Extract the [x, y] coordinate from the center of the cell holding the provided text.  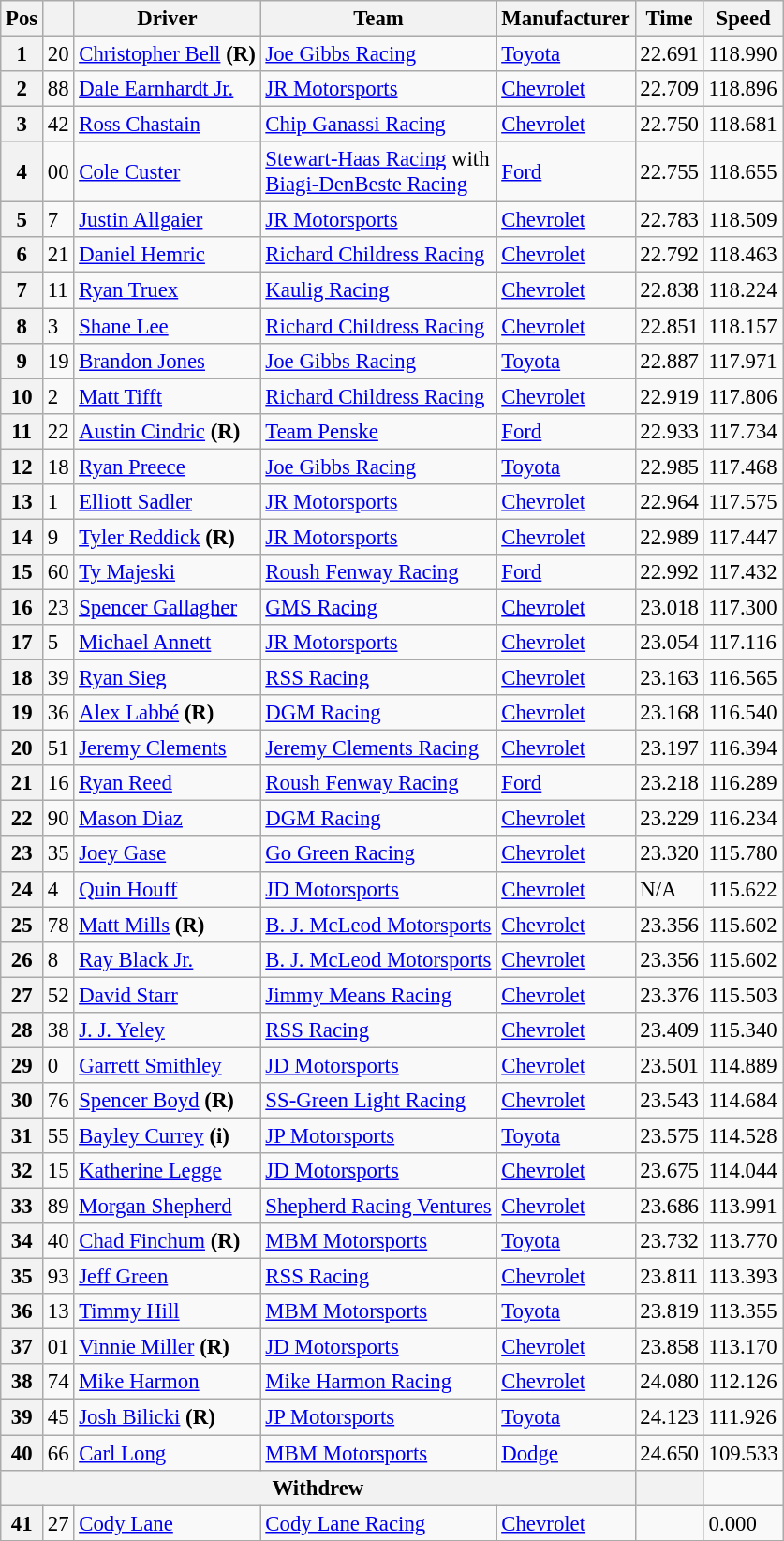
31 [22, 1135]
114.889 [744, 1065]
Ross Chastain [167, 125]
Bayley Currey (i) [167, 1135]
23.320 [669, 854]
29 [22, 1065]
Katherine Legge [167, 1171]
Matt Tifft [167, 396]
David Starr [167, 995]
22.783 [669, 220]
116.234 [744, 819]
Go Green Racing [378, 854]
116.394 [744, 748]
117.468 [744, 467]
117.432 [744, 572]
117.447 [744, 537]
Dodge [566, 1453]
23.501 [669, 1065]
Stewart-Haas Racing with Biagi-DenBeste Racing [378, 172]
76 [58, 1101]
Shepherd Racing Ventures [378, 1207]
23.858 [669, 1347]
Jeremy Clements Racing [378, 748]
22.755 [669, 172]
111.926 [744, 1417]
23.409 [669, 1030]
23.675 [669, 1171]
25 [22, 925]
6 [22, 256]
23.686 [669, 1207]
66 [58, 1453]
Withdrew [318, 1488]
01 [58, 1347]
114.684 [744, 1101]
118.509 [744, 220]
Cody Lane [167, 1523]
17 [22, 643]
Dale Earnhardt Jr. [167, 89]
Matt Mills (R) [167, 925]
J. J. Yeley [167, 1030]
24.650 [669, 1453]
Chad Finchum (R) [167, 1241]
23.018 [669, 607]
51 [58, 748]
N/A [669, 889]
Timmy Hill [167, 1311]
30 [22, 1101]
Pos [22, 19]
117.734 [744, 431]
23.819 [669, 1311]
23.163 [669, 678]
Elliott Sadler [167, 502]
118.157 [744, 326]
24.123 [669, 1417]
Cole Custer [167, 172]
113.770 [744, 1241]
22.985 [669, 467]
117.300 [744, 607]
113.991 [744, 1207]
Ryan Sieg [167, 678]
32 [22, 1171]
Shane Lee [167, 326]
Ryan Reed [167, 783]
Austin Cindric (R) [167, 431]
Ryan Preece [167, 467]
115.340 [744, 1030]
28 [22, 1030]
23.811 [669, 1277]
89 [58, 1207]
113.393 [744, 1277]
Ryan Truex [167, 290]
Cody Lane Racing [378, 1523]
Spencer Boyd (R) [167, 1101]
SS-Green Light Racing [378, 1101]
Mason Diaz [167, 819]
22.851 [669, 326]
118.655 [744, 172]
0.000 [744, 1523]
90 [58, 819]
Justin Allgaier [167, 220]
Team Penske [378, 431]
115.780 [744, 854]
Jeff Green [167, 1277]
Christopher Bell (R) [167, 54]
41 [22, 1523]
42 [58, 125]
60 [58, 572]
22.792 [669, 256]
10 [22, 396]
Michael Annett [167, 643]
118.681 [744, 125]
Josh Bilicki (R) [167, 1417]
Carl Long [167, 1453]
Ty Majeski [167, 572]
Jimmy Means Racing [378, 995]
78 [58, 925]
114.528 [744, 1135]
23.229 [669, 819]
93 [58, 1277]
88 [58, 89]
116.289 [744, 783]
117.116 [744, 643]
37 [22, 1347]
Morgan Shepherd [167, 1207]
45 [58, 1417]
22.887 [669, 361]
Team [378, 19]
34 [22, 1241]
23.376 [669, 995]
116.540 [744, 713]
23.218 [669, 783]
117.971 [744, 361]
23.168 [669, 713]
23.197 [669, 748]
118.990 [744, 54]
Garrett Smithley [167, 1065]
00 [58, 172]
Joey Gase [167, 854]
Speed [744, 19]
52 [58, 995]
Ray Black Jr. [167, 959]
22.992 [669, 572]
0 [58, 1065]
Manufacturer [566, 19]
Alex Labbé (R) [167, 713]
22.919 [669, 396]
Brandon Jones [167, 361]
117.806 [744, 396]
14 [22, 537]
74 [58, 1382]
Chip Ganassi Racing [378, 125]
Vinnie Miller (R) [167, 1347]
22.838 [669, 290]
Time [669, 19]
118.463 [744, 256]
113.170 [744, 1347]
113.355 [744, 1311]
116.565 [744, 678]
55 [58, 1135]
23.543 [669, 1101]
33 [22, 1207]
24 [22, 889]
115.503 [744, 995]
22.964 [669, 502]
Kaulig Racing [378, 290]
112.126 [744, 1382]
109.533 [744, 1453]
22.709 [669, 89]
118.224 [744, 290]
Quin Houff [167, 889]
GMS Racing [378, 607]
22.691 [669, 54]
115.622 [744, 889]
Driver [167, 19]
Tyler Reddick (R) [167, 537]
23.732 [669, 1241]
118.896 [744, 89]
22.989 [669, 537]
Jeremy Clements [167, 748]
23.575 [669, 1135]
Daniel Hemric [167, 256]
26 [22, 959]
114.044 [744, 1171]
Mike Harmon Racing [378, 1382]
22.933 [669, 431]
23.054 [669, 643]
117.575 [744, 502]
22.750 [669, 125]
Mike Harmon [167, 1382]
12 [22, 467]
24.080 [669, 1382]
Spencer Gallagher [167, 607]
